Scan for the cell matching the given text and deliver its [x, y] coordinate at center. 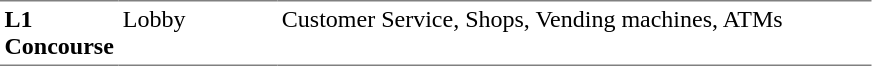
L1Concourse [59, 33]
Lobby [198, 33]
Customer Service, Shops, Vending machines, ATMs [574, 33]
